Output the (x, y) coordinate of the center of the cell containing the given text.  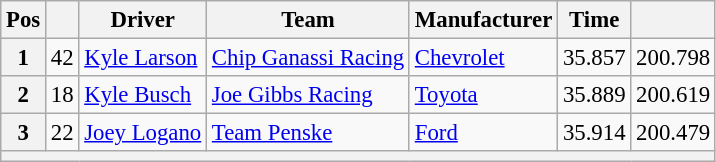
Chevrolet (483, 58)
Toyota (483, 95)
3 (24, 133)
Ford (483, 133)
200.798 (674, 58)
Kyle Larson (143, 58)
22 (62, 133)
18 (62, 95)
42 (62, 58)
1 (24, 58)
Kyle Busch (143, 95)
2 (24, 95)
Time (594, 20)
Driver (143, 20)
Team Penske (308, 133)
Joey Logano (143, 133)
35.857 (594, 58)
200.619 (674, 95)
Team (308, 20)
Manufacturer (483, 20)
Joe Gibbs Racing (308, 95)
35.914 (594, 133)
200.479 (674, 133)
35.889 (594, 95)
Pos (24, 20)
Chip Ganassi Racing (308, 58)
